Extract the (X, Y) coordinate from the center of the cell holding the provided text.  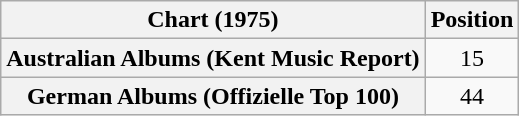
44 (472, 96)
15 (472, 58)
Position (472, 20)
Australian Albums (Kent Music Report) (213, 58)
German Albums (Offizielle Top 100) (213, 96)
Chart (1975) (213, 20)
